Extract the (x, y) coordinate from the center of the cell holding the provided text.  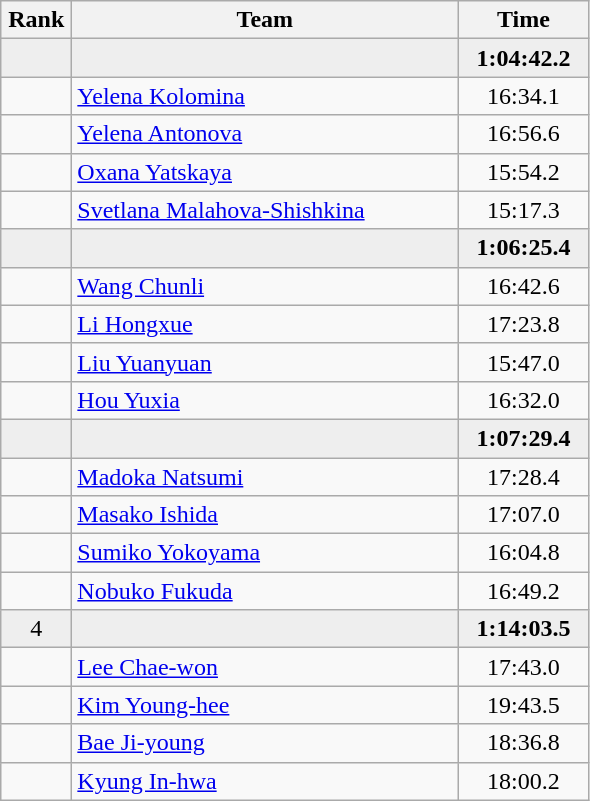
15:54.2 (524, 172)
15:47.0 (524, 362)
1:14:03.5 (524, 629)
16:04.8 (524, 553)
19:43.5 (524, 705)
16:32.0 (524, 400)
Hou Yuxia (265, 400)
Kyung In-hwa (265, 781)
1:06:25.4 (524, 248)
17:23.8 (524, 324)
Sumiko Yokoyama (265, 553)
1:04:42.2 (524, 58)
Li Hongxue (265, 324)
Kim Young-hee (265, 705)
Liu Yuanyuan (265, 362)
16:42.6 (524, 286)
1:07:29.4 (524, 438)
Madoka Natsumi (265, 477)
17:43.0 (524, 667)
Oxana Yatskaya (265, 172)
Time (524, 20)
16:34.1 (524, 96)
Team (265, 20)
17:28.4 (524, 477)
16:56.6 (524, 134)
Yelena Antonova (265, 134)
Rank (36, 20)
18:00.2 (524, 781)
Yelena Kolomina (265, 96)
16:49.2 (524, 591)
18:36.8 (524, 743)
15:17.3 (524, 210)
Wang Chunli (265, 286)
17:07.0 (524, 515)
Nobuko Fukuda (265, 591)
Lee Chae-won (265, 667)
Svetlana Malahova-Shishkina (265, 210)
Bae Ji-young (265, 743)
4 (36, 629)
Masako Ishida (265, 515)
